Find where the given text appears and provide that cell's center as [x, y] coordinate. 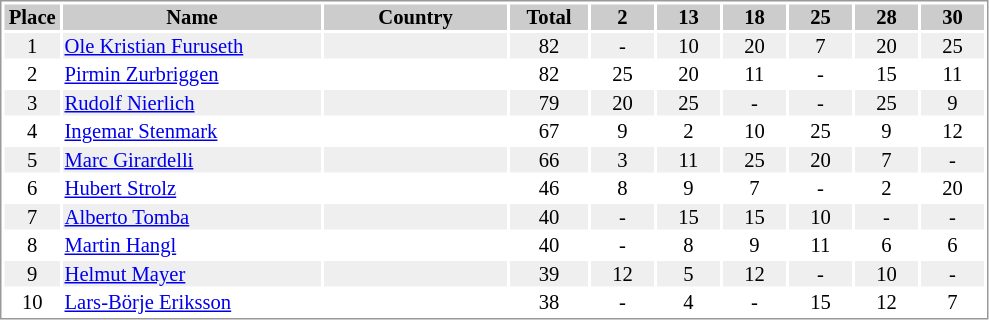
30 [952, 17]
79 [549, 103]
39 [549, 274]
67 [549, 131]
Pirmin Zurbriggen [192, 75]
Ole Kristian Furuseth [192, 46]
Alberto Tomba [192, 217]
Helmut Mayer [192, 274]
28 [886, 17]
46 [549, 189]
Martin Hangl [192, 245]
Ingemar Stenmark [192, 131]
1 [32, 46]
Lars-Börje Eriksson [192, 303]
18 [754, 17]
66 [549, 160]
Name [192, 17]
Country [416, 17]
Hubert Strolz [192, 189]
Rudolf Nierlich [192, 103]
Total [549, 17]
Marc Girardelli [192, 160]
38 [549, 303]
13 [688, 17]
Place [32, 17]
